Output the (X, Y) coordinate of the center of the cell containing the given text.  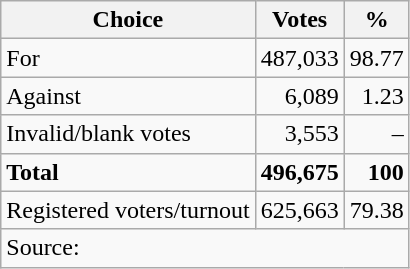
Invalid/blank votes (128, 134)
Total (128, 172)
496,675 (300, 172)
Choice (128, 20)
For (128, 58)
3,553 (300, 134)
Source: (205, 248)
98.77 (376, 58)
1.23 (376, 96)
100 (376, 172)
487,033 (300, 58)
79.38 (376, 210)
% (376, 20)
– (376, 134)
625,663 (300, 210)
Votes (300, 20)
6,089 (300, 96)
Registered voters/turnout (128, 210)
Against (128, 96)
